Search for the cell housing the specified text and yield its [x, y] center coordinate. 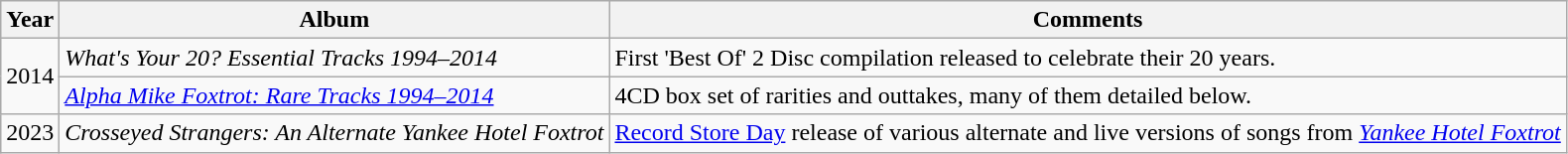
Crosseyed Strangers: An Alternate Yankee Hotel Foxtrot [334, 133]
Album [334, 20]
2023 [30, 133]
First 'Best Of' 2 Disc compilation released to celebrate their 20 years. [1088, 58]
Record Store Day release of various alternate and live versions of songs from Yankee Hotel Foxtrot [1088, 133]
What's Your 20? Essential Tracks 1994–2014 [334, 58]
2014 [30, 77]
Comments [1088, 20]
Year [30, 20]
Alpha Mike Foxtrot: Rare Tracks 1994–2014 [334, 95]
4CD box set of rarities and outtakes, many of them detailed below. [1088, 95]
